Return [x, y] of the center of cell containing provided text 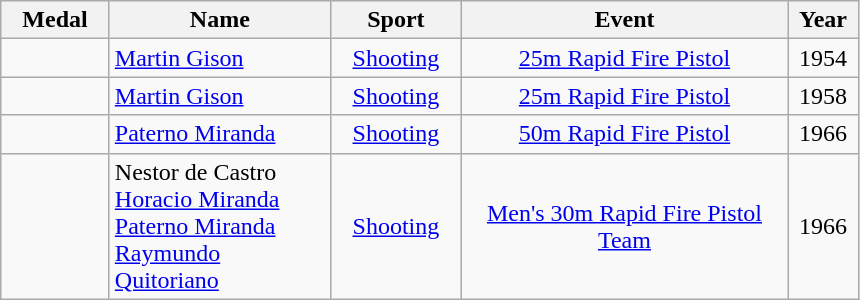
Paterno Miranda [220, 134]
Event [624, 20]
Nestor de CastroHoracio MirandaPaterno MirandaRaymundo Quitoriano [220, 226]
Sport [396, 20]
Medal [56, 20]
1954 [824, 58]
Year [824, 20]
50m Rapid Fire Pistol [624, 134]
1958 [824, 96]
Men's 30m Rapid Fire Pistol Team [624, 226]
Name [220, 20]
